Output the [x, y] coordinate of the center of the cell containing the given text.  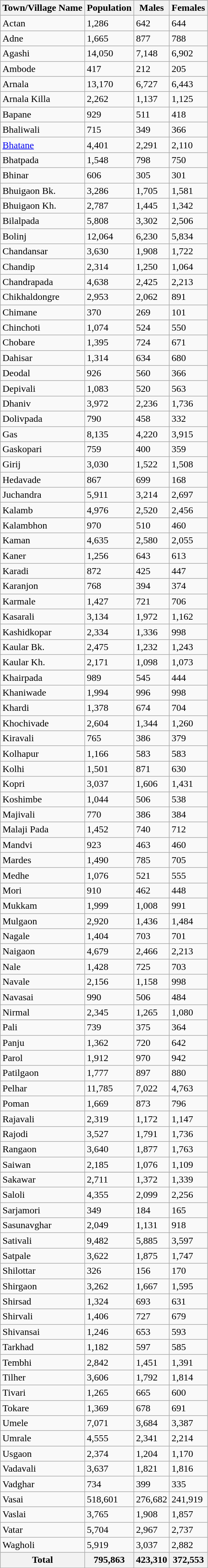
3,214 [152, 495]
785 [152, 860]
Umele [42, 1423]
1,391 [188, 1362]
643 [152, 556]
1,137 [152, 99]
880 [188, 1073]
3,765 [109, 1514]
7,148 [152, 54]
Total [42, 1560]
1,074 [109, 327]
1,581 [188, 191]
674 [152, 708]
693 [152, 1301]
241,919 [188, 1499]
Rajavali [42, 1119]
1,667 [152, 1286]
Tarkhad [42, 1347]
788 [188, 38]
1,083 [109, 388]
Navale [42, 982]
989 [109, 678]
372,553 [188, 1560]
712 [188, 830]
795,863 [109, 1560]
796 [188, 1103]
1,260 [188, 723]
765 [109, 738]
1,147 [188, 1119]
872 [109, 571]
Tilher [42, 1377]
2,967 [152, 1530]
600 [188, 1392]
Gas [42, 434]
740 [152, 830]
720 [152, 1043]
991 [188, 906]
2,341 [152, 1438]
2,842 [109, 1362]
1,342 [188, 206]
631 [188, 1301]
1,344 [152, 723]
942 [188, 1058]
630 [188, 769]
1,548 [109, 160]
1,162 [188, 616]
Girij [42, 465]
739 [109, 1027]
Kalambhon [42, 525]
1,791 [152, 1134]
521 [152, 875]
4,401 [109, 145]
1,857 [188, 1514]
2,466 [152, 952]
2,171 [109, 662]
996 [152, 693]
538 [188, 799]
871 [152, 769]
Males [152, 8]
1,170 [188, 1454]
3,915 [188, 434]
1,665 [109, 38]
Wagholi [42, 1545]
374 [188, 586]
484 [188, 997]
5,834 [188, 236]
1,324 [109, 1301]
4,220 [152, 434]
6,727 [152, 84]
2,049 [109, 1225]
1,427 [109, 601]
770 [109, 814]
929 [109, 114]
Gaskopari [42, 449]
Bhatpada [42, 160]
2,291 [152, 145]
1,395 [109, 343]
606 [109, 175]
Satpale [42, 1256]
706 [188, 601]
Shivansai [42, 1332]
Vadghar [42, 1484]
Sativali [42, 1241]
Saloli [42, 1195]
1,972 [152, 616]
790 [109, 419]
Umrale [42, 1438]
2,314 [109, 267]
462 [152, 890]
Mori [42, 890]
545 [152, 678]
Chobare [42, 343]
Sarjamori [42, 1210]
634 [152, 358]
394 [152, 586]
Tembhi [42, 1362]
3,622 [109, 1256]
2,062 [152, 297]
926 [109, 373]
Bolinj [42, 236]
759 [109, 449]
1,404 [109, 936]
1,875 [152, 1256]
2,110 [188, 145]
1,490 [109, 860]
1,669 [109, 1103]
Dhaniv [42, 403]
1,522 [152, 465]
3,134 [109, 616]
665 [152, 1392]
Chandansar [42, 251]
Kolhapur [42, 754]
4,355 [109, 1195]
1,451 [152, 1362]
11,785 [109, 1088]
423,310 [152, 1560]
301 [188, 175]
Saiwan [42, 1165]
Females [188, 8]
12,064 [109, 236]
653 [152, 1332]
2,334 [109, 632]
6,902 [188, 54]
2,604 [109, 723]
Kiravali [42, 738]
Usgaon [42, 1454]
Karanjon [42, 586]
Kashidkopar [42, 632]
Kalamb [42, 510]
877 [152, 38]
1,763 [188, 1149]
1,821 [152, 1469]
1,314 [109, 358]
332 [188, 419]
1,816 [188, 1469]
524 [152, 327]
725 [152, 967]
1,452 [109, 830]
1,877 [152, 1149]
1,008 [152, 906]
Juchandra [42, 495]
511 [152, 114]
Bhinar [42, 175]
5,704 [109, 1530]
Bhatane [42, 145]
518,601 [109, 1499]
Adne [42, 38]
560 [152, 373]
Bapane [42, 114]
724 [152, 343]
1,064 [188, 267]
1,792 [152, 1377]
1,109 [188, 1165]
2,697 [188, 495]
Kaner [42, 556]
Sakawar [42, 1180]
1,243 [188, 647]
Tokare [42, 1408]
2,319 [109, 1119]
444 [188, 678]
Arnala Killa [42, 99]
613 [188, 556]
3,684 [152, 1423]
798 [152, 160]
1,098 [152, 662]
1,436 [152, 921]
2,156 [109, 982]
704 [188, 708]
1,339 [188, 1180]
597 [152, 1347]
269 [152, 312]
359 [188, 449]
4,679 [109, 952]
425 [152, 571]
2,475 [109, 647]
379 [188, 738]
1,722 [188, 251]
2,236 [152, 403]
Patilgaon [42, 1073]
510 [152, 525]
Chikhaldongre [42, 297]
Vasai [42, 1499]
Nirmal [42, 1012]
4,638 [109, 282]
5,919 [109, 1545]
4,763 [188, 1088]
3,262 [109, 1286]
Bhaliwali [42, 130]
Hedavade [42, 480]
727 [152, 1317]
Tivari [42, 1392]
563 [188, 388]
2,580 [152, 541]
Malaji Pada [42, 830]
4,976 [109, 510]
2,787 [109, 206]
Agashi [42, 54]
212 [152, 69]
Chimane [42, 312]
721 [152, 601]
1,378 [109, 708]
680 [188, 358]
891 [188, 297]
1,501 [109, 769]
Bilalpada [42, 221]
Poman [42, 1103]
3,286 [109, 191]
678 [152, 1408]
Deodal [42, 373]
1,999 [109, 906]
593 [188, 1332]
Karadi [42, 571]
375 [152, 1027]
Mulgaon [42, 921]
370 [109, 312]
Khardi [42, 708]
Dolivpada [42, 419]
1,073 [188, 662]
1,606 [152, 784]
418 [188, 114]
Town/Village Name [42, 8]
Chinchoti [42, 327]
Navasai [42, 997]
Chandrapada [42, 282]
3,597 [188, 1241]
3,606 [109, 1377]
2,099 [152, 1195]
2,185 [109, 1165]
Mandvi [42, 845]
2,506 [188, 221]
585 [188, 1347]
417 [109, 69]
2,920 [109, 921]
Vadavali [42, 1469]
Khaniwade [42, 693]
734 [109, 1484]
1,250 [152, 267]
867 [109, 480]
Shirvali [42, 1317]
701 [188, 936]
7,022 [152, 1088]
Depivali [42, 388]
Dahisar [42, 358]
Rajodi [42, 1134]
1,747 [188, 1256]
705 [188, 860]
910 [109, 890]
3,030 [109, 465]
Pelhar [42, 1088]
Kaular Kh. [42, 662]
1,777 [109, 1073]
Arnala [42, 84]
326 [109, 1271]
990 [109, 997]
Pali [42, 1027]
335 [188, 1484]
399 [152, 1484]
305 [152, 175]
1,158 [152, 982]
2,256 [188, 1195]
400 [152, 449]
750 [188, 160]
3,387 [188, 1423]
156 [152, 1271]
Kolhi [42, 769]
3,302 [152, 221]
2,345 [109, 1012]
7,071 [109, 1423]
3,630 [109, 251]
Ambode [42, 69]
5,885 [152, 1241]
873 [152, 1103]
520 [152, 388]
679 [188, 1317]
Vaslai [42, 1514]
Kopri [42, 784]
Actan [42, 23]
13,170 [109, 84]
1,172 [152, 1119]
2,055 [188, 541]
897 [152, 1073]
Bhuigaon Bk. [42, 191]
Shirgaon [42, 1286]
205 [188, 69]
Chandip [42, 267]
Parol [42, 1058]
1,445 [152, 206]
Rangaon [42, 1149]
Kasarali [42, 616]
1,080 [188, 1012]
1,232 [152, 647]
Nagale [42, 936]
2,374 [109, 1454]
2,737 [188, 1530]
1,431 [188, 784]
6,230 [152, 236]
14,050 [109, 54]
Mukkam [42, 906]
Koshimbe [42, 799]
1,372 [152, 1180]
1,256 [109, 556]
1,814 [188, 1377]
550 [188, 327]
Khairpada [42, 678]
1,484 [188, 921]
2,214 [188, 1438]
165 [188, 1210]
923 [109, 845]
Kaman [42, 541]
918 [188, 1225]
4,555 [109, 1438]
364 [188, 1027]
2,953 [109, 297]
1,705 [152, 191]
Shilottar [42, 1271]
2,456 [188, 510]
1,246 [109, 1332]
Panju [42, 1043]
1,369 [109, 1408]
2,711 [109, 1180]
Vatar [42, 1530]
170 [188, 1271]
Naigaon [42, 952]
1,994 [109, 693]
4,635 [109, 541]
691 [188, 1408]
1,508 [188, 465]
Kaular Bk. [42, 647]
1,166 [109, 754]
Karmale [42, 601]
1,131 [152, 1225]
2,520 [152, 510]
5,911 [109, 495]
448 [188, 890]
699 [152, 480]
3,637 [109, 1469]
3,972 [109, 403]
Majivali [42, 814]
Shirsad [42, 1301]
671 [188, 343]
5,808 [109, 221]
Mardes [42, 860]
644 [188, 23]
Sasunavghar [42, 1225]
1,182 [109, 1347]
1,336 [152, 632]
3,640 [109, 1149]
1,428 [109, 967]
463 [152, 845]
Population [109, 8]
Nale [42, 967]
Bhuigaon Kh. [42, 206]
715 [109, 130]
276,682 [152, 1499]
1,595 [188, 1286]
3,527 [109, 1134]
2,262 [109, 99]
447 [188, 571]
Medhe [42, 875]
1,912 [109, 1058]
6,443 [188, 84]
Khochivade [42, 723]
1,362 [109, 1043]
1,204 [152, 1454]
1,286 [109, 23]
555 [188, 875]
9,482 [109, 1241]
2,425 [152, 282]
184 [152, 1210]
168 [188, 480]
458 [152, 419]
1,406 [109, 1317]
1,044 [109, 799]
2,882 [188, 1545]
768 [109, 586]
1,125 [188, 99]
384 [188, 814]
101 [188, 312]
8,135 [109, 434]
